From the cell containing the given text, extract its center point as [x, y] coordinate. 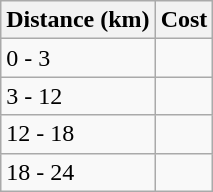
18 - 24 [78, 172]
3 - 12 [78, 96]
0 - 3 [78, 58]
Distance (km) [78, 20]
Cost [184, 20]
12 - 18 [78, 134]
